Determine the (x, y) coordinate at the center of the cell enclosing the given text.  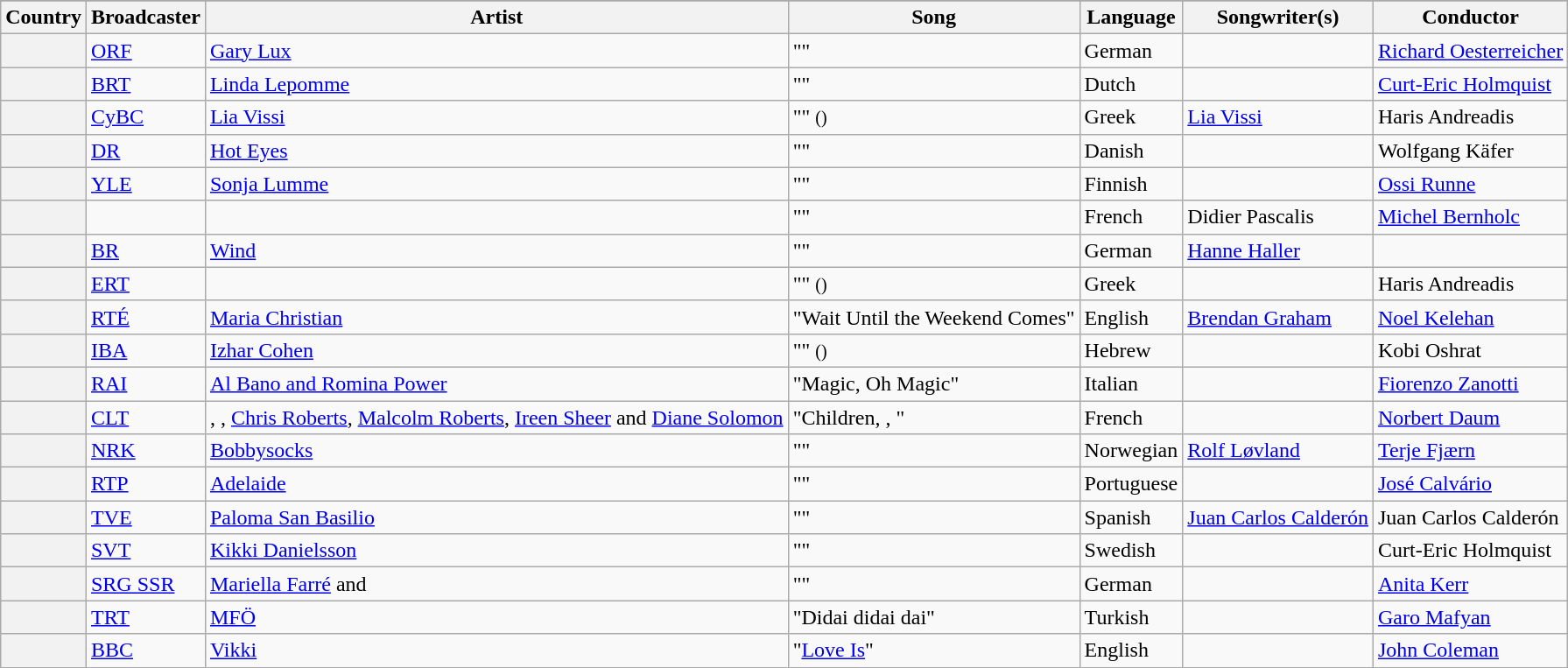
Terje Fjærn (1470, 451)
Norbert Daum (1470, 418)
Wolfgang Käfer (1470, 151)
SVT (145, 551)
Portuguese (1131, 484)
DR (145, 151)
Spanish (1131, 517)
Izhar Cohen (496, 350)
Brendan Graham (1278, 317)
Gary Lux (496, 51)
"Children, , " (933, 418)
Songwriter(s) (1278, 18)
Richard Oesterreicher (1470, 51)
RAI (145, 383)
Paloma San Basilio (496, 517)
"Didai didai dai" (933, 617)
Hanne Haller (1278, 250)
Mariella Farré and (496, 584)
, , Chris Roberts, Malcolm Roberts, Ireen Sheer and Diane Solomon (496, 418)
CyBC (145, 117)
Danish (1131, 151)
Didier Pascalis (1278, 217)
Ossi Runne (1470, 184)
Italian (1131, 383)
Linda Lepomme (496, 84)
IBA (145, 350)
Song (933, 18)
YLE (145, 184)
Artist (496, 18)
Sonja Lumme (496, 184)
Hot Eyes (496, 151)
Fiorenzo Zanotti (1470, 383)
Conductor (1470, 18)
Wind (496, 250)
TVE (145, 517)
Broadcaster (145, 18)
John Coleman (1470, 650)
ERT (145, 284)
SRG SSR (145, 584)
TRT (145, 617)
Language (1131, 18)
Vikki (496, 650)
Norwegian (1131, 451)
Swedish (1131, 551)
Kobi Oshrat (1470, 350)
BR (145, 250)
Kikki Danielsson (496, 551)
"Love Is" (933, 650)
BRT (145, 84)
ORF (145, 51)
"Wait Until the Weekend Comes" (933, 317)
Country (44, 18)
Turkish (1131, 617)
"Magic, Oh Magic" (933, 383)
Noel Kelehan (1470, 317)
Anita Kerr (1470, 584)
Hebrew (1131, 350)
RTP (145, 484)
Dutch (1131, 84)
CLT (145, 418)
NRK (145, 451)
Adelaide (496, 484)
José Calvário (1470, 484)
Rolf Løvland (1278, 451)
Michel Bernholc (1470, 217)
Garo Mafyan (1470, 617)
Al Bano and Romina Power (496, 383)
Bobbysocks (496, 451)
BBC (145, 650)
Finnish (1131, 184)
Maria Christian (496, 317)
MFÖ (496, 617)
RTÉ (145, 317)
